Scan for the cell matching the given text and deliver its (X, Y) coordinate at center. 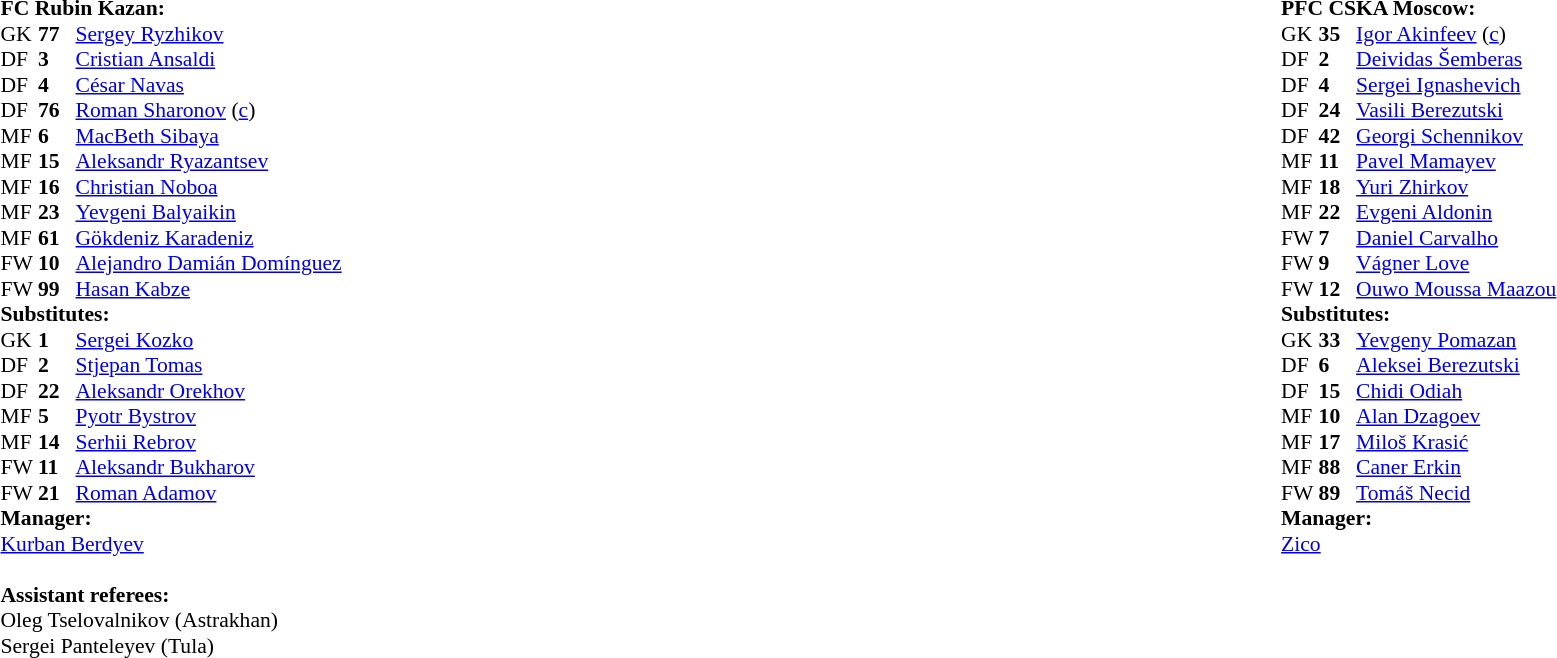
77 (57, 34)
Sergei Ignashevich (1456, 85)
76 (57, 111)
Aleksandr Orekhov (209, 391)
18 (1338, 187)
12 (1338, 289)
61 (57, 238)
42 (1338, 136)
99 (57, 289)
Aleksandr Bukharov (209, 467)
35 (1338, 34)
Caner Erkin (1456, 467)
Georgi Schennikov (1456, 136)
1 (57, 340)
Sergey Ryzhikov (209, 34)
89 (1338, 493)
88 (1338, 467)
Cristian Ansaldi (209, 59)
Yuri Zhirkov (1456, 187)
Aleksandr Ryazantsev (209, 161)
Pyotr Bystrov (209, 417)
33 (1338, 340)
Miloš Krasić (1456, 442)
21 (57, 493)
Alan Dzagoev (1456, 417)
Alejandro Damián Domínguez (209, 263)
23 (57, 213)
Igor Akinfeev (c) (1456, 34)
Ouwo Moussa Maazou (1456, 289)
24 (1338, 111)
Christian Noboa (209, 187)
Sergei Kozko (209, 340)
5 (57, 417)
Serhii Rebrov (209, 442)
16 (57, 187)
Vágner Love (1456, 263)
Yevgeni Balyaikin (209, 213)
14 (57, 442)
9 (1338, 263)
Roman Sharonov (c) (209, 111)
Yevgeny Pomazan (1456, 340)
Aleksei Berezutski (1456, 365)
Vasili Berezutski (1456, 111)
Deividas Šemberas (1456, 59)
Tomáš Necid (1456, 493)
Pavel Mamayev (1456, 161)
Daniel Carvalho (1456, 238)
17 (1338, 442)
Evgeni Aldonin (1456, 213)
Roman Adamov (209, 493)
MacBeth Sibaya (209, 136)
Chidi Odiah (1456, 391)
César Navas (209, 85)
Zico (1418, 544)
Stjepan Tomas (209, 365)
Hasan Kabze (209, 289)
3 (57, 59)
7 (1338, 238)
Gökdeniz Karadeniz (209, 238)
